Return the [x, y] coordinate for the center point of the cell that contains the specified text.  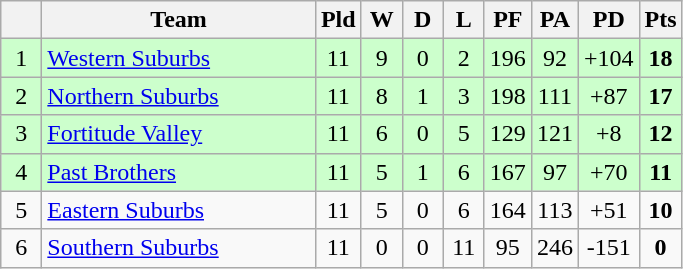
246 [554, 248]
L [464, 20]
W [382, 20]
167 [508, 172]
-151 [608, 248]
121 [554, 134]
9 [382, 58]
+70 [608, 172]
8 [382, 96]
Northern Suburbs [179, 96]
+8 [608, 134]
97 [554, 172]
Southern Suburbs [179, 248]
129 [508, 134]
Past Brothers [179, 172]
Team [179, 20]
113 [554, 210]
10 [660, 210]
Western Suburbs [179, 58]
111 [554, 96]
+51 [608, 210]
Eastern Suburbs [179, 210]
18 [660, 58]
+87 [608, 96]
+104 [608, 58]
164 [508, 210]
Fortitude Valley [179, 134]
95 [508, 248]
12 [660, 134]
92 [554, 58]
PA [554, 20]
198 [508, 96]
D [422, 20]
196 [508, 58]
PD [608, 20]
4 [22, 172]
Pld [338, 20]
PF [508, 20]
17 [660, 96]
Pts [660, 20]
